Identify which cell holds the provided text, then report its [x, y] central coordinate. 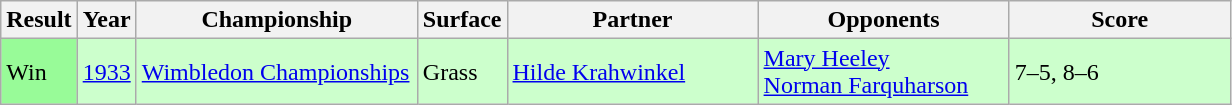
Surface [462, 20]
Year [106, 20]
Opponents [884, 20]
Hilde Krahwinkel [632, 72]
Score [1120, 20]
7–5, 8–6 [1120, 72]
Mary Heeley Norman Farquharson [884, 72]
Partner [632, 20]
Result [39, 20]
1933 [106, 72]
Wimbledon Championships [276, 72]
Championship [276, 20]
Win [39, 72]
Grass [462, 72]
